Find where the given text appears and provide that cell's center as [X, Y] coordinate. 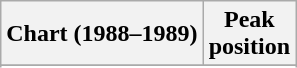
Chart (1988–1989) [102, 34]
Peakposition [249, 34]
